Provide the [x, y] coordinate of the cell's center where the given text is located.  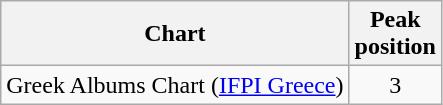
Chart [175, 34]
Greek Albums Chart (IFPI Greece) [175, 85]
Peakposition [395, 34]
3 [395, 85]
